Search for the cell housing the specified text and yield its (X, Y) center coordinate. 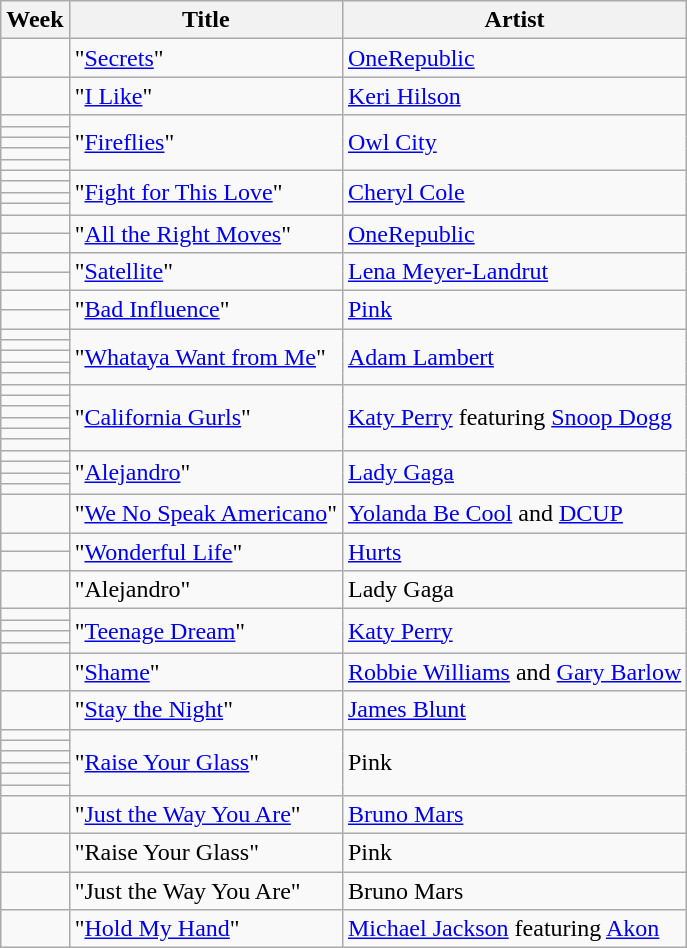
Title (206, 20)
"Fight for This Love" (206, 192)
"Wonderful Life" (206, 552)
"Secrets" (206, 58)
Artist (514, 20)
Lena Meyer-Landrut (514, 272)
Owl City (514, 142)
Katy Perry (514, 631)
James Blunt (514, 710)
Michael Jackson featuring Akon (514, 929)
Robbie Williams and Gary Barlow (514, 672)
"Satellite" (206, 272)
Week (35, 20)
"I Like" (206, 96)
Hurts (514, 552)
"We No Speak Americano" (206, 514)
Keri Hilson (514, 96)
"Fireflies" (206, 142)
Adam Lambert (514, 356)
Katy Perry featuring Snoop Dogg (514, 417)
Yolanda Be Cool and DCUP (514, 514)
"Hold My Hand" (206, 929)
Cheryl Cole (514, 192)
"Whataya Want from Me" (206, 356)
"Stay the Night" (206, 710)
"All the Right Moves" (206, 233)
"Shame" (206, 672)
"Teenage Dream" (206, 631)
"Bad Influence" (206, 310)
"California Gurls" (206, 417)
